Locate the cell with the specified text and output its (X, Y) center coordinate. 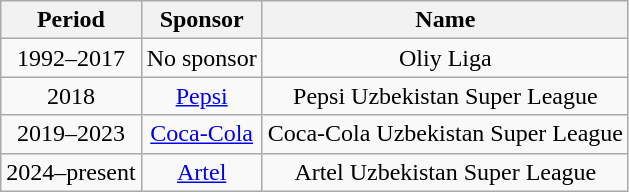
Sponsor (202, 20)
Artel (202, 172)
No sponsor (202, 58)
Artel Uzbekistan Super League (445, 172)
Pepsi (202, 96)
2024–present (71, 172)
Coca-Cola (202, 134)
Period (71, 20)
Pepsi Uzbekistan Super League (445, 96)
1992–2017 (71, 58)
Name (445, 20)
2019–2023 (71, 134)
2018 (71, 96)
Oliy Liga (445, 58)
Coca-Cola Uzbekistan Super League (445, 134)
